For the text-containing cell, return its midpoint in (X, Y) coordinate format. 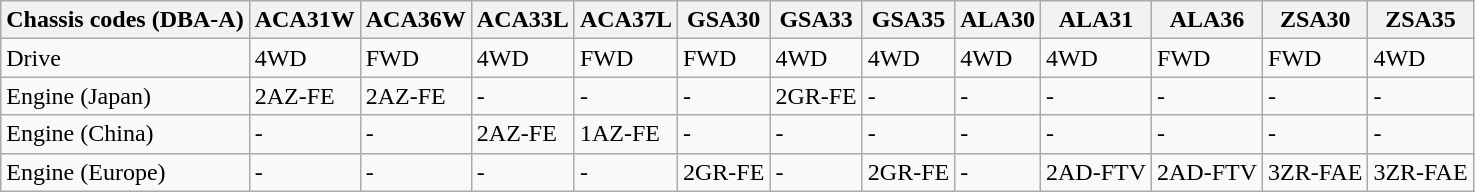
Engine (Europe) (125, 172)
GSA35 (908, 20)
ZSA30 (1316, 20)
Engine (Japan) (125, 96)
ZSA35 (1420, 20)
ALA36 (1208, 20)
Chassis codes (DBA-A) (125, 20)
Drive (125, 58)
ACA36W (416, 20)
ALA30 (998, 20)
1AZ-FE (626, 134)
ACA37L (626, 20)
GSA30 (723, 20)
ACA33L (522, 20)
Engine (China) (125, 134)
ALA31 (1096, 20)
GSA33 (816, 20)
ACA31W (304, 20)
